Pinpoint the cell where the given text exists, returning its (x, y) midpoint coordinate. 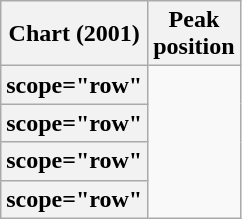
Chart (2001) (74, 34)
Peakposition (194, 34)
